Find where the given text appears and provide that cell's center as (X, Y) coordinate. 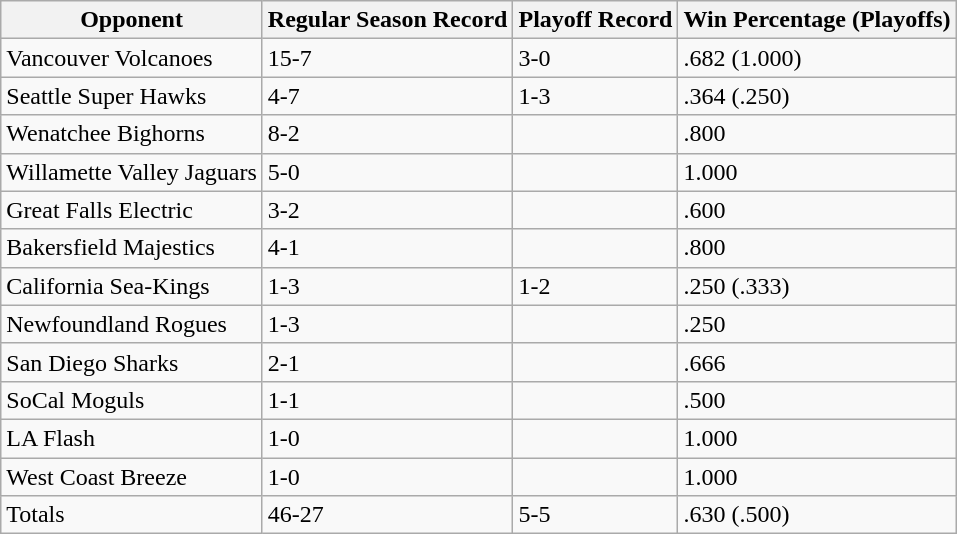
5-0 (388, 172)
1-2 (596, 286)
Newfoundland Rogues (132, 324)
Seattle Super Hawks (132, 96)
Playoff Record (596, 20)
Great Falls Electric (132, 210)
San Diego Sharks (132, 362)
.630 (.500) (817, 515)
.600 (817, 210)
Regular Season Record (388, 20)
1-1 (388, 400)
2-1 (388, 362)
3-2 (388, 210)
46-27 (388, 515)
.250 (817, 324)
.250 (.333) (817, 286)
Wenatchee Bighorns (132, 134)
LA Flash (132, 438)
5-5 (596, 515)
Totals (132, 515)
15-7 (388, 58)
.666 (817, 362)
Bakersfield Majestics (132, 248)
3-0 (596, 58)
California Sea-Kings (132, 286)
.500 (817, 400)
.364 (.250) (817, 96)
Vancouver Volcanoes (132, 58)
Win Percentage (Playoffs) (817, 20)
4-7 (388, 96)
Willamette Valley Jaguars (132, 172)
West Coast Breeze (132, 477)
4-1 (388, 248)
.682 (1.000) (817, 58)
8-2 (388, 134)
Opponent (132, 20)
SoCal Moguls (132, 400)
